Return the [X, Y] coordinate for the center point of the cell that contains the specified text.  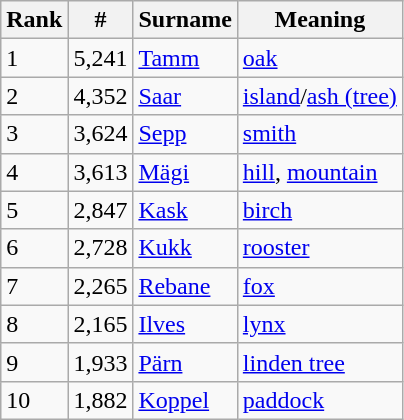
10 [34, 400]
lynx [320, 324]
Ilves [185, 324]
5 [34, 210]
Kukk [185, 248]
smith [320, 134]
1,933 [100, 362]
3,613 [100, 172]
Rank [34, 20]
fox [320, 286]
Sepp [185, 134]
Mägi [185, 172]
Saar [185, 96]
3 [34, 134]
Rebane [185, 286]
Koppel [185, 400]
2,847 [100, 210]
Surname [185, 20]
8 [34, 324]
Meaning [320, 20]
5,241 [100, 58]
1,882 [100, 400]
linden tree [320, 362]
Kask [185, 210]
2,265 [100, 286]
2,728 [100, 248]
rooster [320, 248]
4 [34, 172]
4,352 [100, 96]
6 [34, 248]
# [100, 20]
3,624 [100, 134]
oak [320, 58]
2,165 [100, 324]
9 [34, 362]
hill, mountain [320, 172]
island/ash (tree) [320, 96]
birch [320, 210]
1 [34, 58]
Tamm [185, 58]
paddock [320, 400]
7 [34, 286]
Pärn [185, 362]
2 [34, 96]
